Return the (X, Y) coordinate for the center point of the cell that contains the specified text.  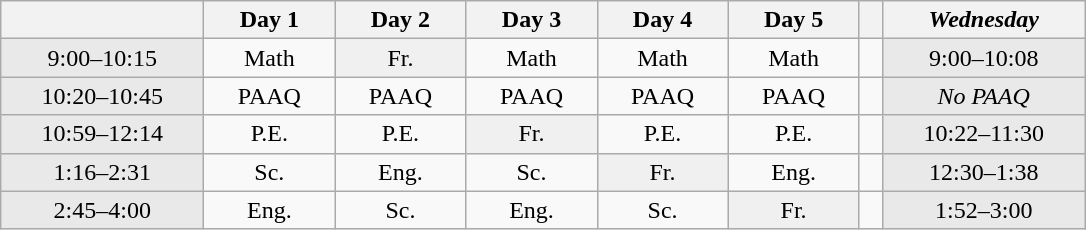
10:20–10:45 (102, 96)
Day 2 (400, 20)
10:59–12:14 (102, 134)
1:16–2:31 (102, 172)
10:22–11:30 (984, 134)
Day 5 (794, 20)
Day 4 (662, 20)
Wednesday (984, 20)
Day 3 (532, 20)
9:00–10:08 (984, 58)
2:45–4:00 (102, 210)
12:30–1:38 (984, 172)
Day 1 (270, 20)
9:00–10:15 (102, 58)
1:52–3:00 (984, 210)
No PAAQ (984, 96)
